Detect which cell encompasses the target text, then output its (X, Y) center coordinate. 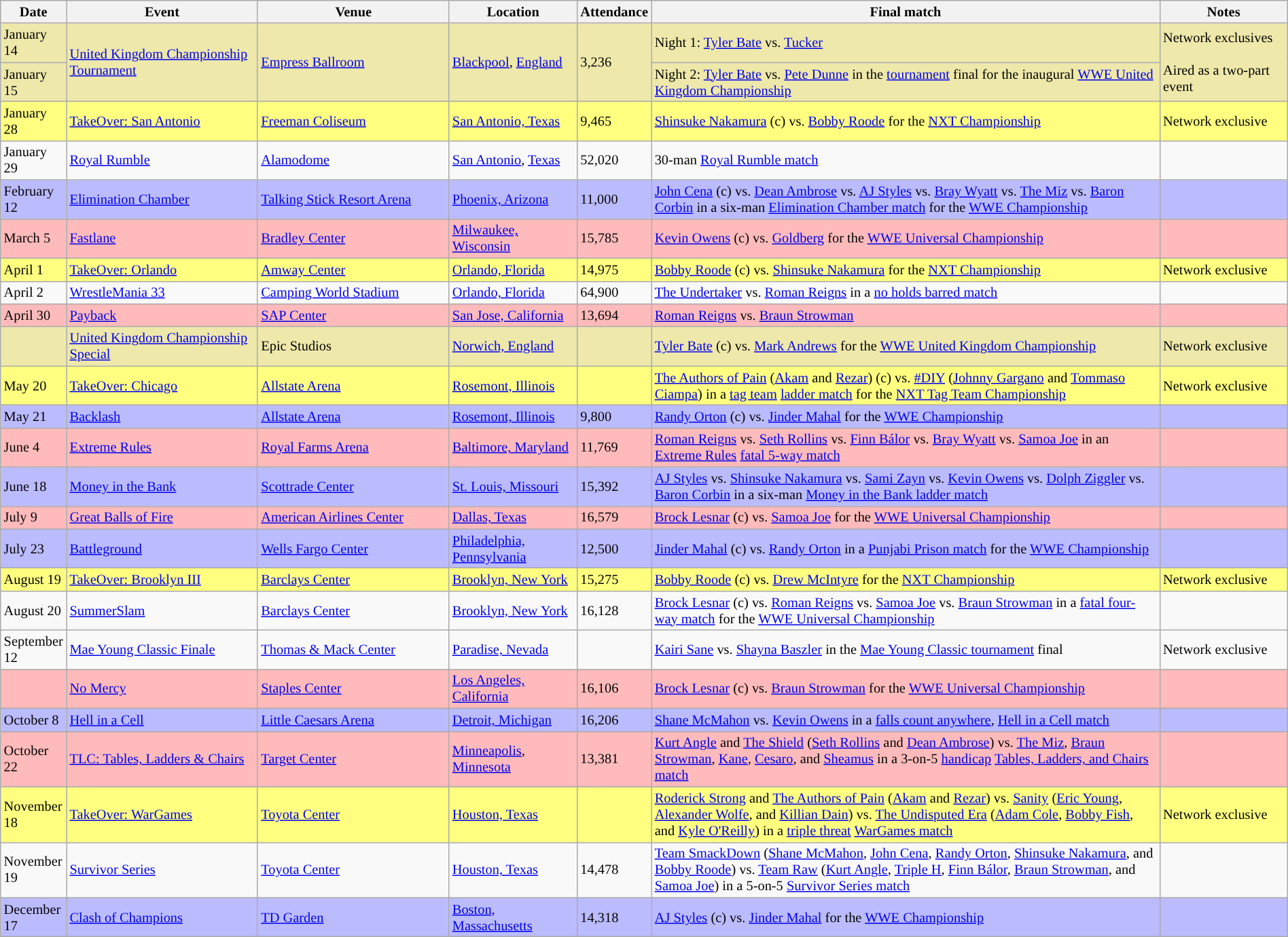
Thomas & Mack Center (353, 650)
The Authors of Pain (Akam and Rezar) (c) vs. #DIY (Johnny Gargano and Tommaso Ciampa) in a tag team ladder match for the NXT Tag Team Championship (906, 386)
Jinder Mahal (c) vs. Randy Orton in a Punjabi Prison match for the WWE Championship (906, 549)
Little Caesars Arena (353, 720)
April 2 (34, 293)
Hell in a Cell (162, 720)
9,800 (614, 416)
TakeOver: WarGames (162, 814)
15,275 (614, 579)
Roman Reigns vs. Seth Rollins vs. Finn Bálor vs. Bray Wyatt vs. Samoa Joe in an Extreme Rules fatal 5-way match (906, 447)
Milwaukee, Wisconsin (514, 238)
TakeOver: San Antonio (162, 121)
Amway Center (353, 270)
Los Angeles, California (514, 688)
January 15 (34, 82)
AJ Styles vs. Shinsuke Nakamura vs. Sami Zayn vs. Kevin Owens vs. Dolph Ziggler vs. Baron Corbin in a six-man Money in the Bank ladder match (906, 487)
November 18 (34, 814)
Tyler Bate (c) vs. Mark Andrews for the WWE United Kingdom Championship (906, 346)
3,236 (614, 62)
16,106 (614, 688)
Money in the Bank (162, 487)
August 20 (34, 610)
October 22 (34, 759)
Blackpool, England (514, 62)
No Mercy (162, 688)
TakeOver: Chicago (162, 386)
San Jose, California (514, 315)
Battleground (162, 549)
16,206 (614, 720)
Payback (162, 315)
June 4 (34, 447)
52,020 (614, 160)
WrestleMania 33 (162, 293)
Backlash (162, 416)
May 20 (34, 386)
United Kingdom Championship Tournament (162, 62)
Talking Stick Resort Arena (353, 200)
July 9 (34, 517)
SAP Center (353, 315)
Baltimore, Maryland (514, 447)
American Airlines Center (353, 517)
Elimination Chamber (162, 200)
Attendance (614, 12)
15,392 (614, 487)
January 29 (34, 160)
Night 1: Tyler Bate vs. Tucker (906, 43)
11,000 (614, 200)
March 5 (34, 238)
Dallas, Texas (514, 517)
United Kingdom Championship Special (162, 346)
Shane McMahon vs. Kevin Owens in a falls count anywhere, Hell in a Cell match (906, 720)
Boston, Massachusetts (514, 917)
Extreme Rules (162, 447)
TakeOver: Brooklyn III (162, 579)
December 17 (34, 917)
Bobby Roode (c) vs. Drew McIntyre for the NXT Championship (906, 579)
May 21 (34, 416)
Alamodome (353, 160)
Network exclusivesAired as a two-part event (1223, 62)
Freeman Coliseum (353, 121)
11,769 (614, 447)
64,900 (614, 293)
Date (34, 12)
April 1 (34, 270)
October 8 (34, 720)
SummerSlam (162, 610)
January 28 (34, 121)
Philadelphia, Pennsylvania (514, 549)
Clash of Champions (162, 917)
Roman Reigns vs. Braun Strowman (906, 315)
Kevin Owens (c) vs. Goldberg for the WWE Universal Championship (906, 238)
Mae Young Classic Finale (162, 650)
14,478 (614, 870)
Venue (353, 12)
Brock Lesnar (c) vs. Roman Reigns vs. Samoa Joe vs. Braun Strowman in a fatal four-way match for the WWE Universal Championship (906, 610)
TLC: Tables, Ladders & Chairs (162, 759)
14,318 (614, 917)
AJ Styles (c) vs. Jinder Mahal for the WWE Championship (906, 917)
Shinsuke Nakamura (c) vs. Bobby Roode for the NXT Championship (906, 121)
Royal Rumble (162, 160)
July 23 (34, 549)
Royal Farms Arena (353, 447)
Great Balls of Fire (162, 517)
Norwich, England (514, 346)
TakeOver: Orlando (162, 270)
June 18 (34, 487)
12,500 (614, 549)
February 12 (34, 200)
Brock Lesnar (c) vs. Braun Strowman for the WWE Universal Championship (906, 688)
St. Louis, Missouri (514, 487)
13,694 (614, 315)
Wells Fargo Center (353, 549)
Target Center (353, 759)
September 12 (34, 650)
Fastlane (162, 238)
14,975 (614, 270)
Randy Orton (c) vs. Jinder Mahal for the WWE Championship (906, 416)
13,381 (614, 759)
15,785 (614, 238)
Bobby Roode (c) vs. Shinsuke Nakamura for the NXT Championship (906, 270)
9,465 (614, 121)
Minneapolis, Minnesota (514, 759)
Night 2: Tyler Bate vs. Pete Dunne in the tournament final for the inaugural WWE United Kingdom Championship (906, 82)
Phoenix, Arizona (514, 200)
January 14 (34, 43)
Scottrade Center (353, 487)
16,579 (614, 517)
30-man Royal Rumble match (906, 160)
Notes (1223, 12)
April 30 (34, 315)
Detroit, Michigan (514, 720)
Staples Center (353, 688)
Final match (906, 12)
Event (162, 12)
Epic Studios (353, 346)
16,128 (614, 610)
Empress Ballroom (353, 62)
November 19 (34, 870)
Kairi Sane vs. Shayna Baszler in the Mae Young Classic tournament final (906, 650)
TD Garden (353, 917)
Survivor Series (162, 870)
Brock Lesnar (c) vs. Samoa Joe for the WWE Universal Championship (906, 517)
Camping World Stadium (353, 293)
Location (514, 12)
Paradise, Nevada (514, 650)
Bradley Center (353, 238)
The Undertaker vs. Roman Reigns in a no holds barred match (906, 293)
August 19 (34, 579)
